Determine the (x, y) coordinate at the center of the cell enclosing the given text.  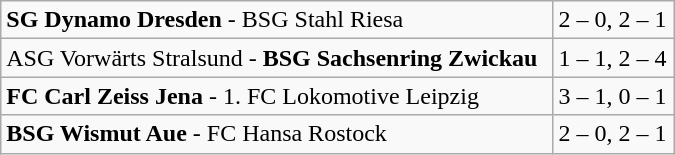
BSG Wismut Aue - FC Hansa Rostock (277, 134)
1 – 1, 2 – 4 (614, 58)
3 – 1, 0 – 1 (614, 96)
ASG Vorwärts Stralsund - BSG Sachsenring Zwickau (277, 58)
SG Dynamo Dresden - BSG Stahl Riesa (277, 20)
FC Carl Zeiss Jena - 1. FC Lokomotive Leipzig (277, 96)
